Find where the given text appears and provide that cell's center as (x, y) coordinate. 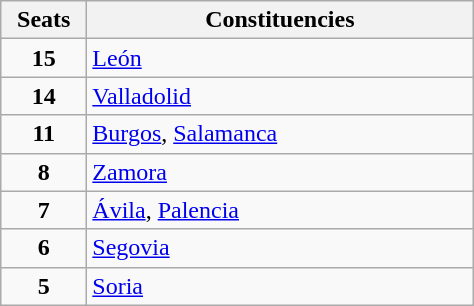
Constituencies (280, 20)
Valladolid (280, 96)
Zamora (280, 172)
14 (44, 96)
Seats (44, 20)
15 (44, 58)
7 (44, 210)
Soria (280, 286)
5 (44, 286)
León (280, 58)
Burgos, Salamanca (280, 134)
6 (44, 248)
Segovia (280, 248)
8 (44, 172)
11 (44, 134)
Ávila, Palencia (280, 210)
